Scan for the cell matching the given text and deliver its [x, y] coordinate at center. 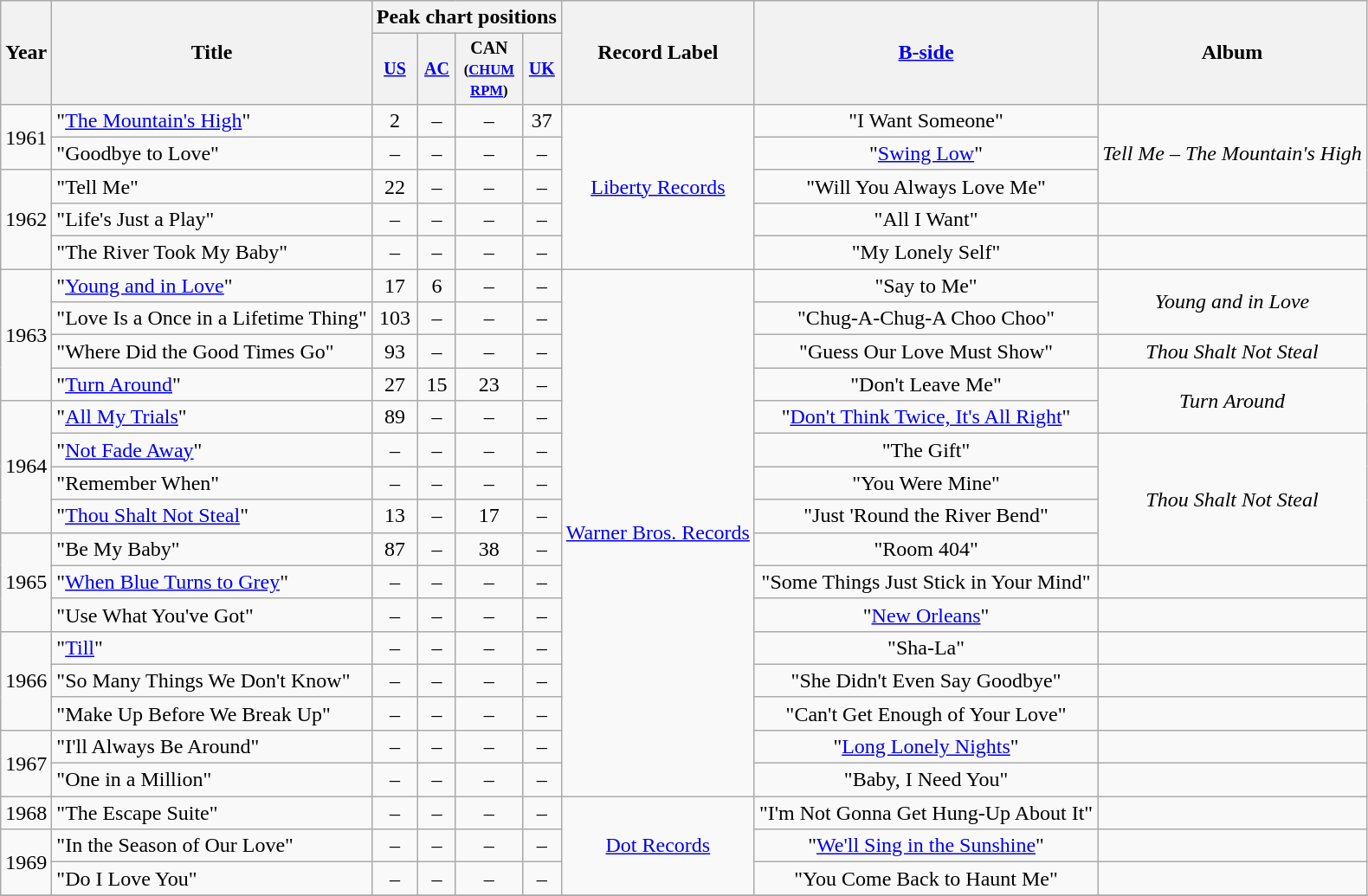
"Tell Me" [211, 186]
1966 [26, 680]
B-side [926, 53]
"Say to Me" [926, 286]
"Be My Baby" [211, 549]
1969 [26, 862]
Dot Records [658, 846]
"Room 404" [926, 549]
"All My Trials" [211, 417]
Title [211, 53]
27 [395, 384]
Young and in Love [1233, 302]
"When Blue Turns to Grey" [211, 582]
"Use What You've Got" [211, 615]
93 [395, 351]
"Do I Love You" [211, 879]
1967 [26, 763]
"Remember When" [211, 483]
"I'm Not Gonna Get Hung-Up About It" [926, 813]
22 [395, 186]
"One in a Million" [211, 780]
"New Orleans" [926, 615]
"My Lonely Self" [926, 253]
"In the Season of Our Love" [211, 846]
1961 [26, 137]
AC [437, 69]
"Not Fade Away" [211, 450]
"I'll Always Be Around" [211, 746]
Warner Bros. Records [658, 533]
"We'll Sing in the Sunshine" [926, 846]
"All I Want" [926, 219]
1964 [26, 467]
103 [395, 319]
2 [395, 120]
"Thou Shalt Not Steal" [211, 516]
"Will You Always Love Me" [926, 186]
"Make Up Before We Break Up" [211, 713]
CAN(CHUMRPM) [488, 69]
23 [488, 384]
1965 [26, 582]
"Love Is a Once in a Lifetime Thing" [211, 319]
Tell Me – The Mountain's High [1233, 153]
UK [542, 69]
"I Want Someone" [926, 120]
"Life's Just a Play" [211, 219]
"You Were Mine" [926, 483]
"The Mountain's High" [211, 120]
15 [437, 384]
"Some Things Just Stick in Your Mind" [926, 582]
"So Many Things We Don't Know" [211, 680]
"Till" [211, 648]
1968 [26, 813]
"Chug-A-Chug-A Choo Choo" [926, 319]
1962 [26, 219]
89 [395, 417]
Peak chart positions [466, 17]
"Swing Low" [926, 153]
US [395, 69]
87 [395, 549]
38 [488, 549]
"Baby, I Need You" [926, 780]
"Goodbye to Love" [211, 153]
Record Label [658, 53]
"Don't Leave Me" [926, 384]
"The Gift" [926, 450]
"Can't Get Enough of Your Love" [926, 713]
"Don't Think Twice, It's All Right" [926, 417]
"Young and in Love" [211, 286]
"The Escape Suite" [211, 813]
37 [542, 120]
"She Didn't Even Say Goodbye" [926, 680]
"Sha-La" [926, 648]
13 [395, 516]
"Turn Around" [211, 384]
"Just 'Round the River Bend" [926, 516]
"The River Took My Baby" [211, 253]
Album [1233, 53]
Year [26, 53]
"Long Lonely Nights" [926, 746]
Liberty Records [658, 186]
6 [437, 286]
Turn Around [1233, 401]
"You Come Back to Haunt Me" [926, 879]
"Guess Our Love Must Show" [926, 351]
"Where Did the Good Times Go" [211, 351]
1963 [26, 335]
